From the cell containing the given text, extract its center point as (X, Y) coordinate. 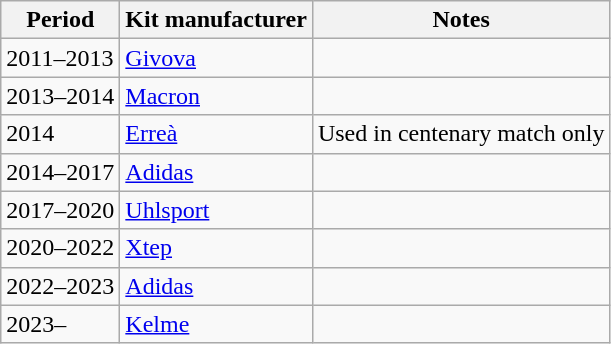
2014–2017 (60, 172)
Xtep (216, 248)
Used in centenary match only (461, 134)
Givova (216, 58)
Erreà (216, 134)
2011–2013 (60, 58)
Period (60, 20)
Kit manufacturer (216, 20)
2014 (60, 134)
2013–2014 (60, 96)
Macron (216, 96)
2023– (60, 324)
Uhlsport (216, 210)
Notes (461, 20)
2022–2023 (60, 286)
2017–2020 (60, 210)
2020–2022 (60, 248)
Kelme (216, 324)
